Detect which cell encompasses the target text, then output its [x, y] center coordinate. 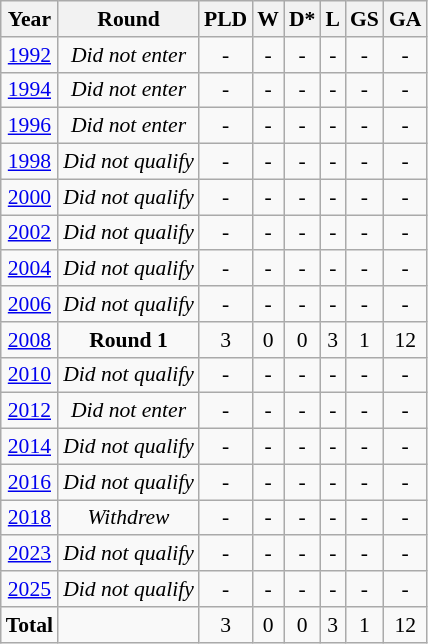
2006 [30, 304]
Withdrew [128, 518]
W [268, 19]
2012 [30, 411]
1998 [30, 162]
2004 [30, 269]
Round [128, 19]
2025 [30, 589]
Round 1 [128, 340]
L [332, 19]
Year [30, 19]
1992 [30, 55]
2000 [30, 197]
2016 [30, 482]
2014 [30, 447]
GA [406, 19]
Total [30, 625]
1994 [30, 90]
2002 [30, 233]
1996 [30, 126]
2008 [30, 340]
D* [302, 19]
PLD [226, 19]
2023 [30, 554]
GS [364, 19]
2018 [30, 518]
2010 [30, 375]
